Return the [X, Y] coordinate for the center point of the cell that contains the specified text.  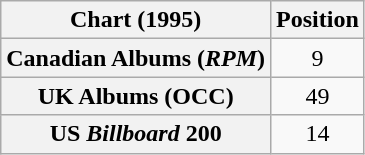
Canadian Albums (RPM) [136, 58]
US Billboard 200 [136, 134]
Position [318, 20]
14 [318, 134]
49 [318, 96]
9 [318, 58]
Chart (1995) [136, 20]
UK Albums (OCC) [136, 96]
